Identify which cell holds the provided text, then report its [x, y] central coordinate. 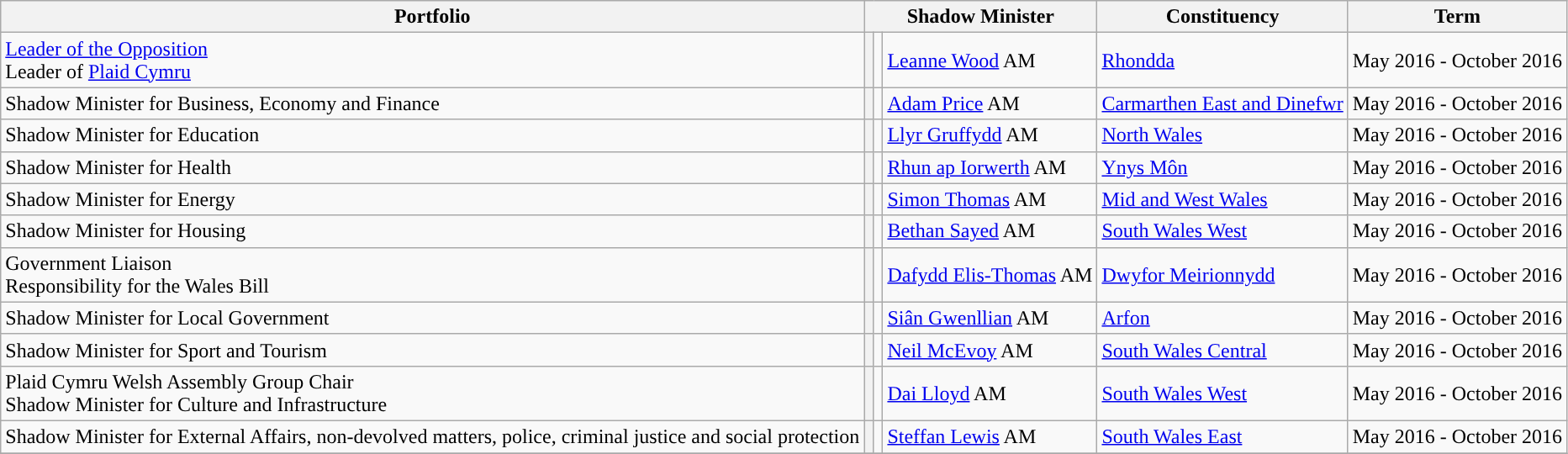
Term [1457, 17]
Constituency [1222, 17]
Dai Lloyd AM [990, 393]
Shadow Minister for External Affairs, non-devolved matters, police, criminal justice and social protection [432, 436]
Shadow Minister for Health [432, 167]
Leader of the OppositionLeader of Plaid Cymru [432, 61]
Carmarthen East and Dinefwr [1222, 103]
Dafydd Elis-Thomas AM [990, 274]
Ynys Môn [1222, 167]
Rhondda [1222, 61]
Portfolio [432, 17]
Shadow Minister for Business, Economy and Finance [432, 103]
Bethan Sayed AM [990, 231]
Shadow Minister for Education [432, 135]
Leanne Wood AM [990, 61]
Neil McEvoy AM [990, 350]
Shadow Minister for Energy [432, 199]
South Wales Central [1222, 350]
Shadow Minister for Sport and Tourism [432, 350]
Rhun ap Iorwerth AM [990, 167]
South Wales East [1222, 436]
Shadow Minister for Local Government [432, 318]
Adam Price AM [990, 103]
Steffan Lewis AM [990, 436]
Mid and West Wales [1222, 199]
Government Liaison Responsibility for the Wales Bill [432, 274]
Dwyfor Meirionnydd [1222, 274]
Shadow Minister for Housing [432, 231]
Plaid Cymru Welsh Assembly Group Chair Shadow Minister for Culture and Infrastructure [432, 393]
Llyr Gruffydd AM [990, 135]
Simon Thomas AM [990, 199]
Siân Gwenllian AM [990, 318]
North Wales [1222, 135]
Arfon [1222, 318]
Shadow Minister [980, 17]
